Determine the [x, y] coordinate at the center of the cell enclosing the given text.  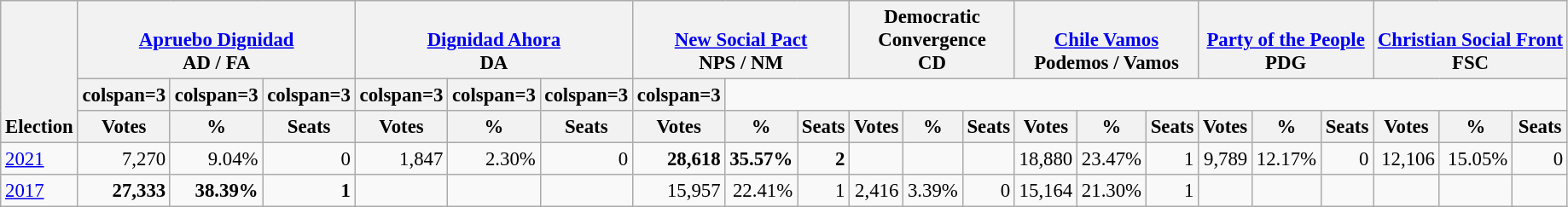
23.47% [1112, 159]
38.39% [216, 191]
12.17% [1286, 159]
Election [39, 72]
2.30% [494, 159]
15,957 [678, 191]
2017 [39, 191]
9,789 [1225, 159]
18,880 [1046, 159]
1,847 [401, 159]
Apruebo DignidadAD / FA [217, 40]
15.05% [1476, 159]
15,164 [1046, 191]
New Social PactNPS / NM [740, 40]
35.57% [761, 159]
DemocraticConvergenceCD [932, 40]
22.41% [761, 191]
12,106 [1407, 159]
7,270 [124, 159]
9.04% [216, 159]
Chile VamosPodemos / Vamos [1106, 40]
Dignidad AhoraDA [493, 40]
28,618 [678, 159]
2,416 [877, 191]
2 [822, 159]
Party of the PeoplePDG [1286, 40]
2021 [39, 159]
21.30% [1112, 191]
3.39% [933, 191]
Christian Social FrontFSC [1471, 40]
27,333 [124, 191]
